Pinpoint the cell where the given text exists, returning its (x, y) midpoint coordinate. 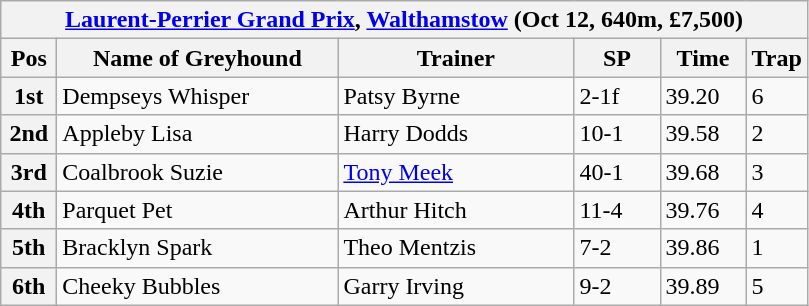
39.89 (703, 286)
4th (29, 210)
5 (776, 286)
Trainer (456, 58)
Bracklyn Spark (198, 248)
39.76 (703, 210)
11-4 (617, 210)
Arthur Hitch (456, 210)
6th (29, 286)
Pos (29, 58)
Laurent-Perrier Grand Prix, Walthamstow (Oct 12, 640m, £7,500) (404, 20)
39.86 (703, 248)
Time (703, 58)
Name of Greyhound (198, 58)
Patsy Byrne (456, 96)
Cheeky Bubbles (198, 286)
5th (29, 248)
40-1 (617, 172)
Theo Mentzis (456, 248)
2 (776, 134)
Garry Irving (456, 286)
10-1 (617, 134)
6 (776, 96)
39.58 (703, 134)
Appleby Lisa (198, 134)
2-1f (617, 96)
Parquet Pet (198, 210)
1 (776, 248)
2nd (29, 134)
Coalbrook Suzie (198, 172)
9-2 (617, 286)
39.68 (703, 172)
3rd (29, 172)
SP (617, 58)
Tony Meek (456, 172)
1st (29, 96)
Dempseys Whisper (198, 96)
7-2 (617, 248)
3 (776, 172)
4 (776, 210)
39.20 (703, 96)
Harry Dodds (456, 134)
Trap (776, 58)
